Identify which cell holds the provided text, then report its (X, Y) central coordinate. 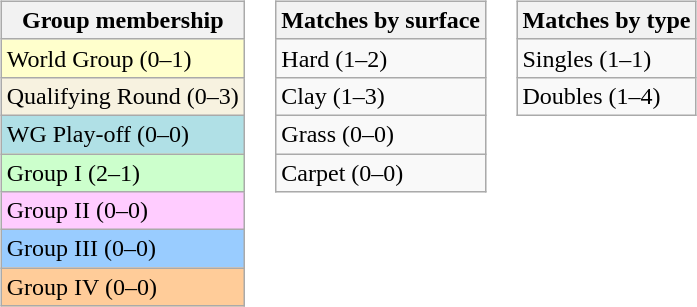
World Group (0–1) (122, 58)
Carpet (0–0) (381, 173)
Clay (1–3) (381, 96)
WG Play-off (0–0) (122, 134)
Group IV (0–0) (122, 287)
Group II (0–0) (122, 211)
Hard (1–2) (381, 58)
Doubles (1–4) (606, 96)
Group I (2–1) (122, 173)
Matches by surface (381, 20)
Grass (0–0) (381, 134)
Group membership (122, 20)
Matches by type (606, 20)
Group III (0–0) (122, 249)
Qualifying Round (0–3) (122, 96)
Singles (1–1) (606, 58)
